Identify which cell holds the provided text, then report its (X, Y) central coordinate. 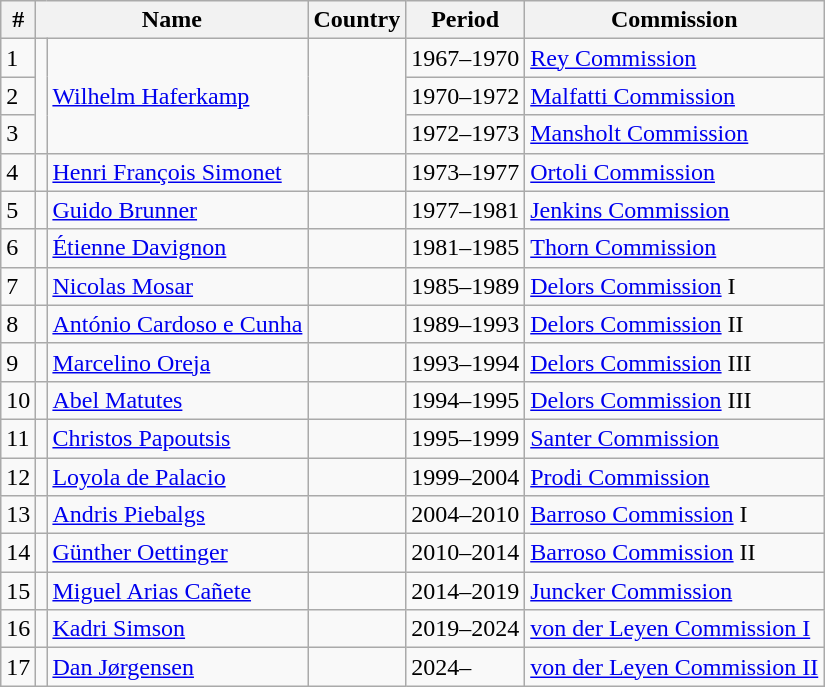
1977–1981 (466, 210)
15 (18, 591)
Dan Jørgensen (178, 667)
Period (466, 20)
Günther Oettinger (178, 553)
Malfatti Commission (674, 96)
1970–1972 (466, 96)
Nicolas Mosar (178, 286)
10 (18, 400)
Henri François Simonet (178, 172)
# (18, 20)
3 (18, 134)
Barroso Commission I (674, 515)
Delors Commission II (674, 324)
14 (18, 553)
Loyola de Palacio (178, 477)
Juncker Commission (674, 591)
Commission (674, 20)
1967–1970 (466, 58)
1995–1999 (466, 438)
Name (172, 20)
Delors Commission I (674, 286)
1989–1993 (466, 324)
16 (18, 629)
2004–2010 (466, 515)
2010–2014 (466, 553)
17 (18, 667)
6 (18, 248)
1999–2004 (466, 477)
Wilhelm Haferkamp (178, 96)
9 (18, 362)
1973–1977 (466, 172)
von der Leyen Commission II (674, 667)
1 (18, 58)
12 (18, 477)
1994–1995 (466, 400)
Guido Brunner (178, 210)
8 (18, 324)
Marcelino Oreja (178, 362)
2014–2019 (466, 591)
1985–1989 (466, 286)
13 (18, 515)
2 (18, 96)
2019–2024 (466, 629)
Prodi Commission (674, 477)
Thorn Commission (674, 248)
Rey Commission (674, 58)
4 (18, 172)
Mansholt Commission (674, 134)
Santer Commission (674, 438)
1993–1994 (466, 362)
Christos Papoutsis (178, 438)
5 (18, 210)
Barroso Commission II (674, 553)
Étienne Davignon (178, 248)
2024– (466, 667)
Ortoli Commission (674, 172)
7 (18, 286)
Country (357, 20)
11 (18, 438)
Miguel Arias Cañete (178, 591)
Jenkins Commission (674, 210)
Andris Piebalgs (178, 515)
1981–1985 (466, 248)
Kadri Simson (178, 629)
Abel Matutes (178, 400)
António Cardoso e Cunha (178, 324)
1972–1973 (466, 134)
von der Leyen Commission I (674, 629)
